Detect which cell encompasses the target text, then output its (X, Y) center coordinate. 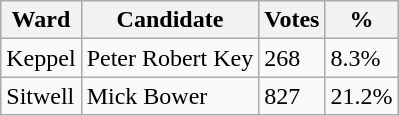
Keppel (41, 58)
% (362, 20)
Mick Bower (170, 96)
827 (292, 96)
Peter Robert Key (170, 58)
21.2% (362, 96)
268 (292, 58)
Candidate (170, 20)
Ward (41, 20)
Sitwell (41, 96)
Votes (292, 20)
8.3% (362, 58)
